Output the [x, y] coordinate of the center of the cell containing the given text.  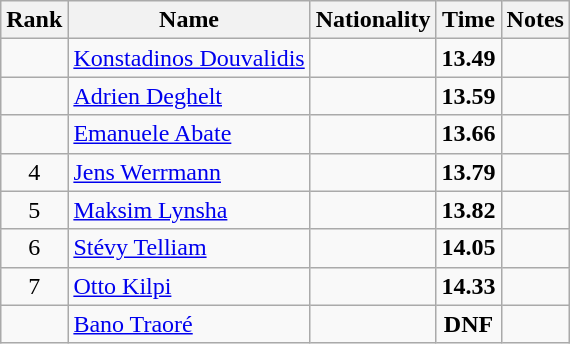
Nationality [373, 20]
7 [34, 286]
13.59 [468, 96]
Jens Werrmann [189, 172]
Bano Traoré [189, 324]
5 [34, 210]
Otto Kilpi [189, 286]
DNF [468, 324]
13.66 [468, 134]
Name [189, 20]
Rank [34, 20]
13.49 [468, 58]
4 [34, 172]
Maksim Lynsha [189, 210]
Emanuele Abate [189, 134]
13.79 [468, 172]
14.05 [468, 248]
Time [468, 20]
Stévy Telliam [189, 248]
14.33 [468, 286]
Adrien Deghelt [189, 96]
13.82 [468, 210]
6 [34, 248]
Notes [535, 20]
Konstadinos Douvalidis [189, 58]
